Capture the cell that displays the provided text and extract its [X, Y] central coordinate. 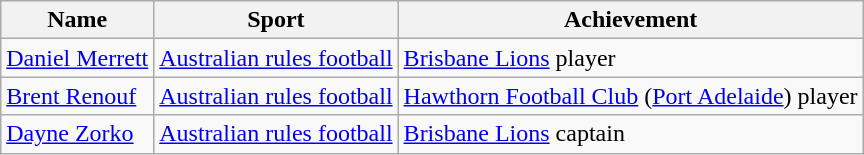
Sport [276, 20]
Hawthorn Football Club (Port Adelaide) player [630, 96]
Brent Renouf [78, 96]
Achievement [630, 20]
Name [78, 20]
Dayne Zorko [78, 134]
Brisbane Lions captain [630, 134]
Brisbane Lions player [630, 58]
Daniel Merrett [78, 58]
